For the text-containing cell, return its midpoint in (X, Y) coordinate format. 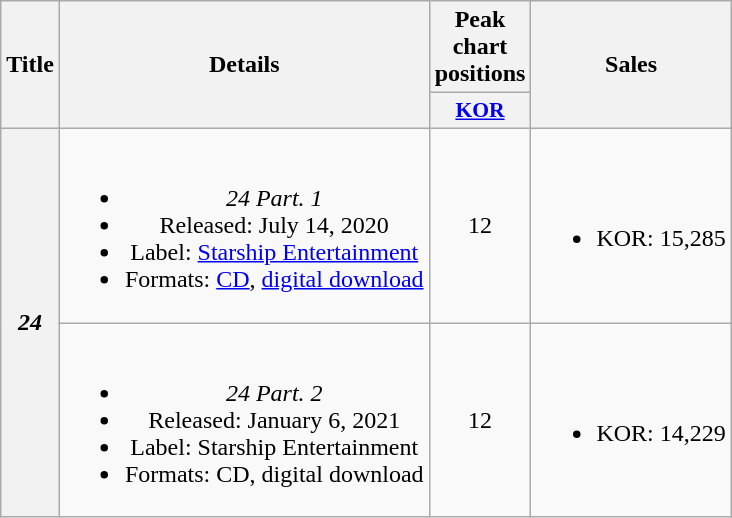
24 Part. 2Released: January 6, 2021Label: Starship EntertainmentFormats: CD, digital download (244, 419)
KOR: 15,285 (631, 225)
KOR (480, 111)
Sales (631, 65)
Peak chart positions (480, 47)
KOR: 14,229 (631, 419)
Details (244, 65)
24 Part. 1Released: July 14, 2020Label: Starship EntertainmentFormats: CD, digital download (244, 225)
Title (30, 65)
24 (30, 322)
